Pinpoint the cell where the given text exists, returning its [x, y] midpoint coordinate. 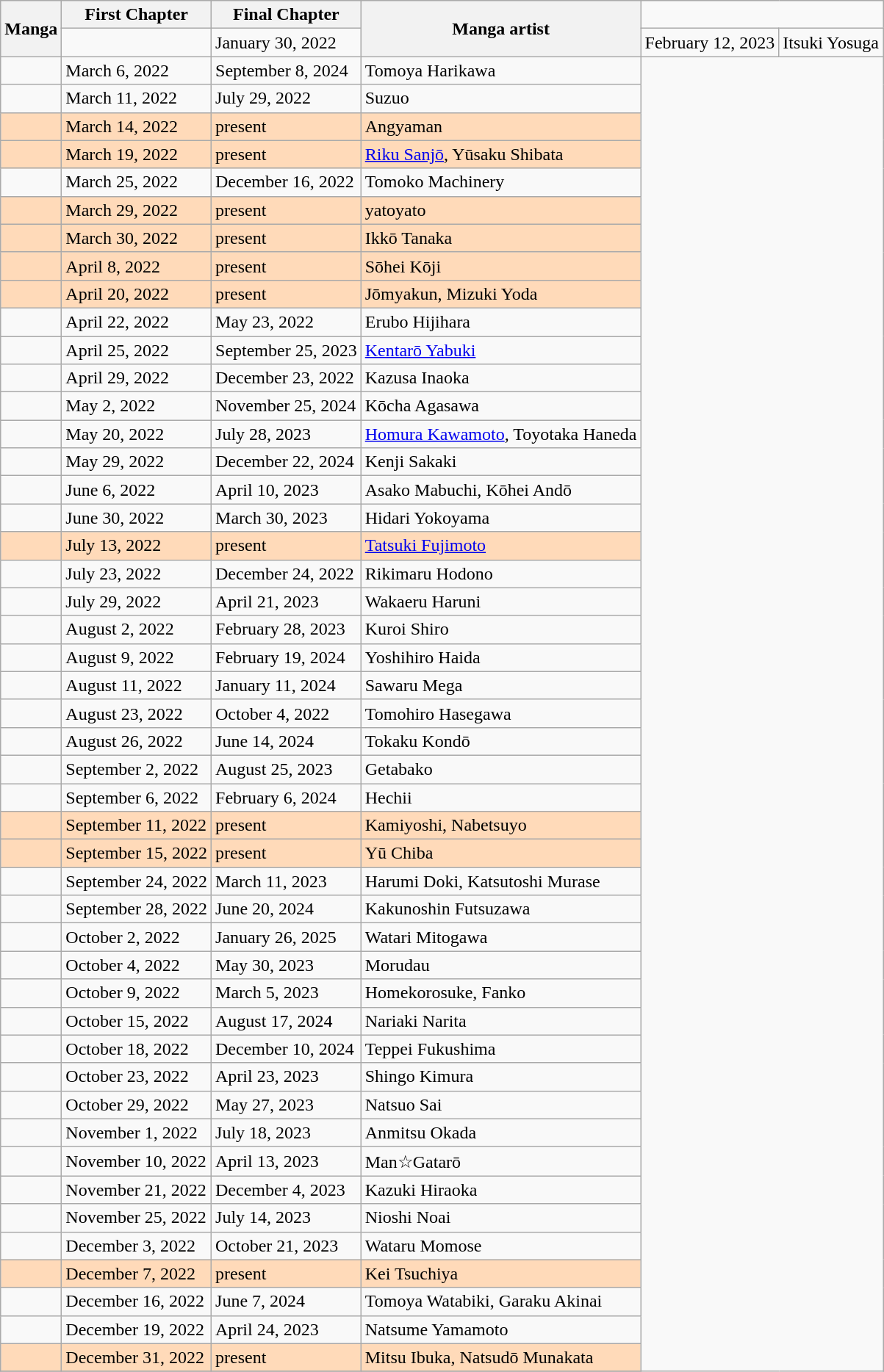
First Chapter [137, 15]
Tomoko Machinery [501, 182]
Homekorosuke, Fanko [501, 993]
Tatsuki Fujimoto [501, 546]
May 23, 2022 [287, 322]
Itsuki Yosuga [831, 43]
Natsuo Sai [501, 1105]
October 18, 2022 [137, 1049]
March 11, 2022 [137, 98]
June 20, 2024 [287, 909]
January 11, 2024 [287, 685]
Tomoya Watabiki, Garaku Akinai [501, 1301]
December 10, 2024 [287, 1049]
Anmitsu Okada [501, 1133]
Suzuo [501, 98]
December 3, 2022 [137, 1246]
August 2, 2022 [137, 629]
September 28, 2022 [137, 909]
October 29, 2022 [137, 1105]
March 19, 2022 [137, 154]
August 25, 2023 [287, 769]
April 20, 2022 [137, 294]
September 24, 2022 [137, 881]
April 29, 2022 [137, 378]
Mitsu Ibuka, Natsudō Munakata [501, 1357]
October 15, 2022 [137, 1021]
July 18, 2023 [287, 1133]
July 23, 2022 [137, 574]
September 6, 2022 [137, 797]
March 5, 2023 [287, 993]
December 7, 2022 [137, 1274]
May 30, 2023 [287, 965]
June 6, 2022 [137, 490]
Kakunoshin Futsuzawa [501, 909]
Ikkō Tanaka [501, 238]
December 4, 2023 [287, 1190]
December 24, 2022 [287, 574]
Tomoya Harikawa [501, 71]
September 15, 2022 [137, 853]
February 28, 2023 [287, 629]
Rikimaru Hodono [501, 574]
January 30, 2022 [287, 43]
March 14, 2022 [137, 126]
December 22, 2024 [287, 462]
Shingo Kimura [501, 1077]
February 19, 2024 [287, 657]
Final Chapter [287, 15]
September 2, 2022 [137, 769]
April 23, 2023 [287, 1077]
Nioshi Noai [501, 1218]
June 14, 2024 [287, 741]
November 10, 2022 [137, 1161]
Hidari Yokoyama [501, 518]
March 11, 2023 [287, 881]
April 13, 2023 [287, 1161]
February 6, 2024 [287, 797]
Kenji Sakaki [501, 462]
Kentarō Yabuki [501, 350]
Wataru Momose [501, 1246]
December 23, 2022 [287, 378]
Kazusa Inaoka [501, 378]
May 2, 2022 [137, 406]
July 14, 2023 [287, 1218]
Riku Sanjō, Yūsaku Shibata [501, 154]
April 10, 2023 [287, 490]
yatoyato [501, 210]
August 11, 2022 [137, 685]
Wakaeru Haruni [501, 602]
Tokaku Kondō [501, 741]
Tomohiro Hasegawa [501, 713]
October 9, 2022 [137, 993]
Hechii [501, 797]
November 1, 2022 [137, 1133]
Kuroi Shiro [501, 629]
Kōcha Agasawa [501, 406]
Watari Mitogawa [501, 937]
November 21, 2022 [137, 1190]
October 2, 2022 [137, 937]
Homura Kawamoto, Toyotaka Haneda [501, 434]
November 25, 2024 [287, 406]
Jōmyakun, Mizuki Yoda [501, 294]
November 25, 2022 [137, 1218]
Manga [31, 29]
Kei Tsuchiya [501, 1274]
May 20, 2022 [137, 434]
August 23, 2022 [137, 713]
Sōhei Kōji [501, 266]
Getabako [501, 769]
October 21, 2023 [287, 1246]
Man☆Gatarō [501, 1161]
March 30, 2022 [137, 238]
August 9, 2022 [137, 657]
June 30, 2022 [137, 518]
December 31, 2022 [137, 1357]
May 29, 2022 [137, 462]
March 29, 2022 [137, 210]
Sawaru Mega [501, 685]
Angyaman [501, 126]
August 17, 2024 [287, 1021]
Asako Mabuchi, Kōhei Andō [501, 490]
Kamiyoshi, Nabetsuyo [501, 826]
January 26, 2025 [287, 937]
Yū Chiba [501, 853]
July 28, 2023 [287, 434]
Kazuki Hiraoka [501, 1190]
Morudau [501, 965]
June 7, 2024 [287, 1301]
September 11, 2022 [137, 826]
April 24, 2023 [287, 1329]
March 6, 2022 [137, 71]
October 23, 2022 [137, 1077]
December 19, 2022 [137, 1329]
Natsume Yamamoto [501, 1329]
Manga artist [501, 29]
April 25, 2022 [137, 350]
Erubo Hijihara [501, 322]
August 26, 2022 [137, 741]
March 30, 2023 [287, 518]
February 12, 2023 [710, 43]
April 8, 2022 [137, 266]
Teppei Fukushima [501, 1049]
April 22, 2022 [137, 322]
March 25, 2022 [137, 182]
April 21, 2023 [287, 602]
September 25, 2023 [287, 350]
Yoshihiro Haida [501, 657]
May 27, 2023 [287, 1105]
Nariaki Narita [501, 1021]
July 13, 2022 [137, 546]
September 8, 2024 [287, 71]
Harumi Doki, Katsutoshi Murase [501, 881]
